Locate the cell with the specified text and output its (X, Y) center coordinate. 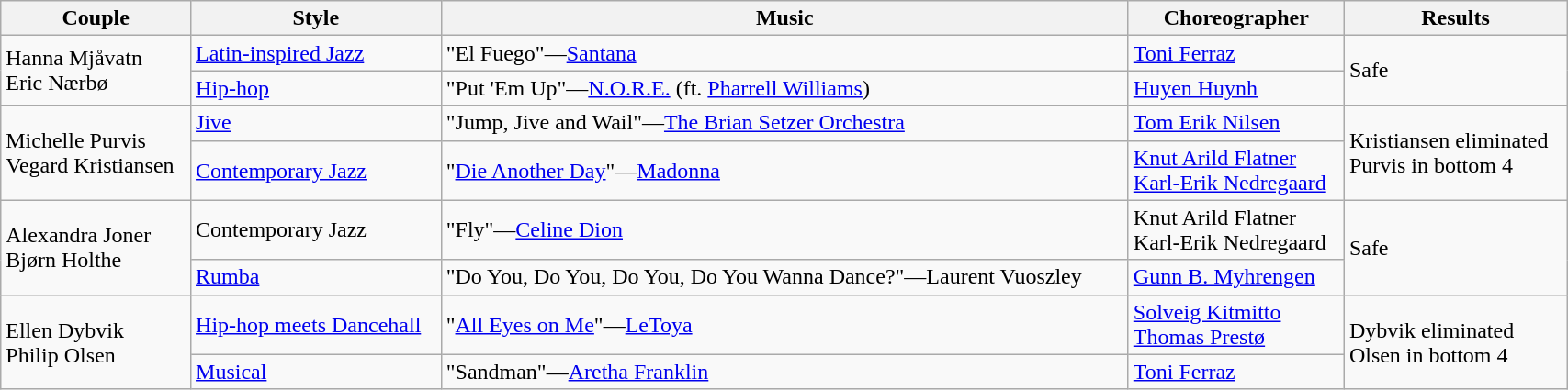
Rumba (316, 277)
Style (316, 18)
Kristiansen eliminatedPurvis in bottom 4 (1455, 152)
Ellen DybvikPhilip Olsen (96, 341)
Michelle PurvisVegard Kristiansen (96, 152)
Latin-inspired Jazz (316, 53)
Huyen Huynh (1236, 88)
Music (784, 18)
Hanna MjåvatnEric Nærbø (96, 71)
Hip-hop meets Dancehall (316, 325)
"All Eyes on Me"—LeToya (784, 325)
Results (1455, 18)
Dybvik eliminatedOlsen in bottom 4 (1455, 341)
Jive (316, 123)
"Die Another Day"—Madonna (784, 171)
Tom Erik Nilsen (1236, 123)
Solveig KitmittoThomas Prestø (1236, 325)
"Do You, Do You, Do You, Do You Wanna Dance?"—Laurent Vuoszley (784, 277)
"Fly"—Celine Dion (784, 229)
"Put 'Em Up"—N.O.R.E. (ft. Pharrell Williams) (784, 88)
Alexandra JonerBjørn Holthe (96, 248)
"Sandman"—Aretha Franklin (784, 372)
Couple (96, 18)
Gunn B. Myhrengen (1236, 277)
"El Fuego"—Santana (784, 53)
Hip-hop (316, 88)
Musical (316, 372)
"Jump, Jive and Wail"—The Brian Setzer Orchestra (784, 123)
Choreographer (1236, 18)
